Output the (x, y) coordinate of the center of the cell containing the given text.  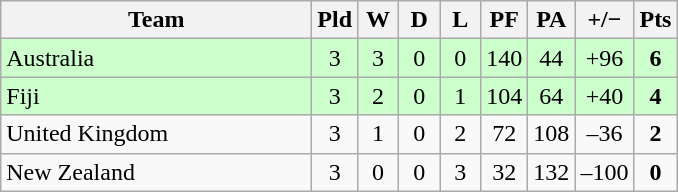
72 (504, 134)
+/− (604, 20)
Fiji (156, 96)
Team (156, 20)
4 (656, 96)
Pld (335, 20)
D (420, 20)
L (460, 20)
Pts (656, 20)
W (378, 20)
United Kingdom (156, 134)
6 (656, 58)
132 (552, 172)
104 (504, 96)
New Zealand (156, 172)
PF (504, 20)
+96 (604, 58)
+40 (604, 96)
–36 (604, 134)
Australia (156, 58)
PA (552, 20)
44 (552, 58)
140 (504, 58)
64 (552, 96)
–100 (604, 172)
32 (504, 172)
108 (552, 134)
